Scan for the cell matching the given text and deliver its (x, y) coordinate at center. 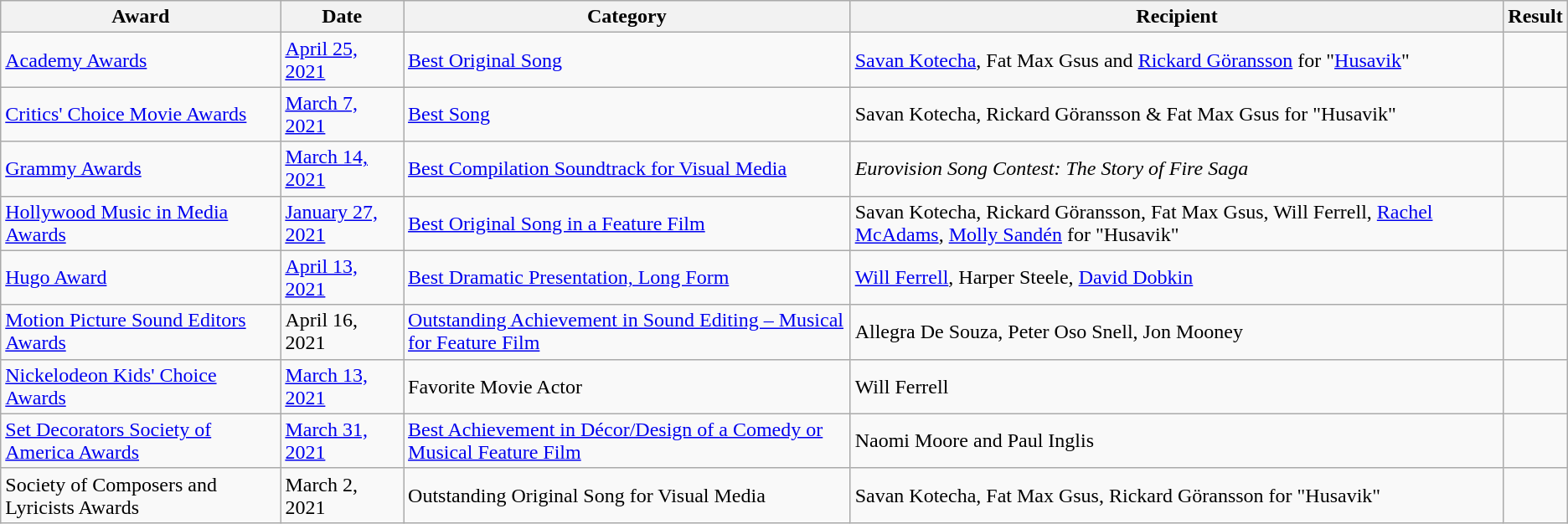
Best Compilation Soundtrack for Visual Media (627, 169)
Hollywood Music in Media Awards (141, 223)
Critics' Choice Movie Awards (141, 114)
Naomi Moore and Paul Inglis (1177, 440)
March 13, 2021 (342, 387)
Award (141, 17)
Eurovision Song Contest: The Story of Fire Saga (1177, 169)
March 7, 2021 (342, 114)
Hugo Award (141, 278)
Outstanding Original Song for Visual Media (627, 496)
April 25, 2021 (342, 60)
March 31, 2021 (342, 440)
Grammy Awards (141, 169)
Recipient (1177, 17)
January 27, 2021 (342, 223)
Society of Composers and Lyricists Awards (141, 496)
Best Original Song in a Feature Film (627, 223)
March 2, 2021 (342, 496)
Will Ferrell, Harper Steele, David Dobkin (1177, 278)
Category (627, 17)
Motion Picture Sound Editors Awards (141, 331)
Savan Kotecha, Fat Max Gsus, Rickard Göransson for "Husavik" (1177, 496)
Favorite Movie Actor (627, 387)
Nickelodeon Kids' Choice Awards (141, 387)
Best Original Song (627, 60)
Result (1535, 17)
Savan Kotecha, Rickard Göransson & Fat Max Gsus for "Husavik" (1177, 114)
Savan Kotecha, Fat Max Gsus and Rickard Göransson for "Husavik" (1177, 60)
Best Achievement in Décor/Design of a Comedy or Musical Feature Film (627, 440)
Will Ferrell (1177, 387)
Set Decorators Society of America Awards (141, 440)
Outstanding Achievement in Sound Editing – Musical for Feature Film (627, 331)
March 14, 2021 (342, 169)
April 16, 2021 (342, 331)
Academy Awards (141, 60)
Savan Kotecha, Rickard Göransson, Fat Max Gsus, Will Ferrell, Rachel McAdams, Molly Sandén for "Husavik" (1177, 223)
April 13, 2021 (342, 278)
Best Song (627, 114)
Allegra De Souza, Peter Oso Snell, Jon Mooney (1177, 331)
Date (342, 17)
Best Dramatic Presentation, Long Form (627, 278)
